Provide the (x, y) coordinate of the cell's center where the given text is located.  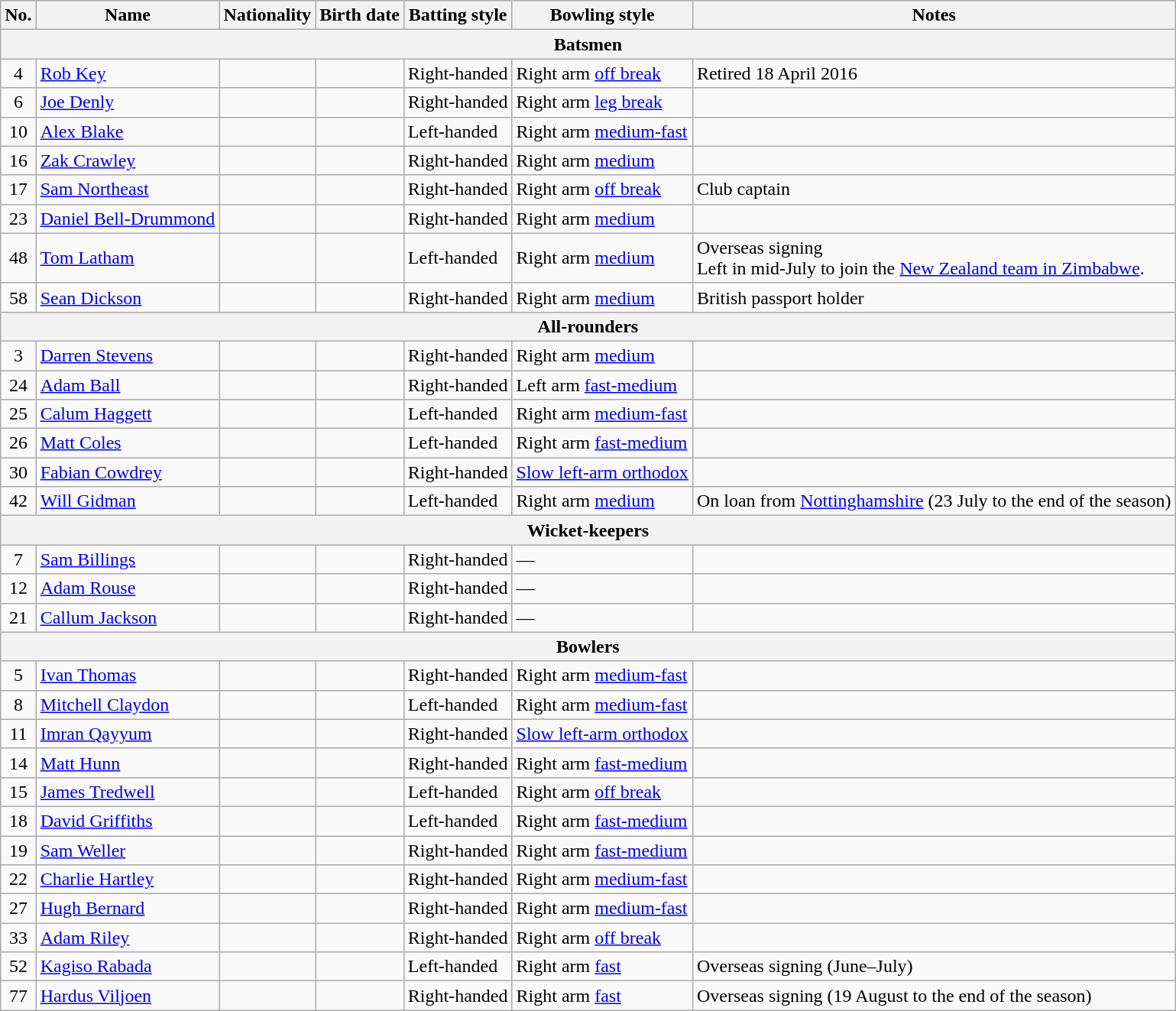
48 (18, 258)
Adam Riley (128, 938)
6 (18, 102)
Imran Qayyum (128, 734)
Name (128, 15)
Retired 18 April 2016 (934, 73)
10 (18, 131)
3 (18, 355)
Left arm fast-medium (602, 384)
Will Gidman (128, 501)
Charlie Hartley (128, 880)
Birth date (360, 15)
42 (18, 501)
52 (18, 967)
Rob Key (128, 73)
21 (18, 617)
Bowlers (588, 646)
12 (18, 588)
Sean Dickson (128, 297)
All-rounders (588, 326)
Joe Denly (128, 102)
4 (18, 73)
Zak Crawley (128, 160)
5 (18, 676)
Matt Coles (128, 443)
David Griffiths (128, 821)
Bowling style (602, 15)
James Tredwell (128, 792)
Sam Northeast (128, 190)
Sam Weller (128, 851)
Callum Jackson (128, 617)
Wicket-keepers (588, 530)
Nationality (267, 15)
Ivan Thomas (128, 676)
22 (18, 880)
33 (18, 938)
Kagiso Rabada (128, 967)
Sam Billings (128, 559)
Alex Blake (128, 131)
8 (18, 705)
Right arm leg break (602, 102)
Overseas signing (June–July) (934, 967)
British passport holder (934, 297)
Adam Ball (128, 384)
30 (18, 472)
15 (18, 792)
Darren Stevens (128, 355)
Fabian Cowdrey (128, 472)
Notes (934, 15)
27 (18, 909)
24 (18, 384)
19 (18, 851)
11 (18, 734)
Batsmen (588, 44)
Tom Latham (128, 258)
26 (18, 443)
Daniel Bell-Drummond (128, 219)
23 (18, 219)
17 (18, 190)
Hardus Viljoen (128, 996)
Adam Rouse (128, 588)
Mitchell Claydon (128, 705)
77 (18, 996)
25 (18, 414)
Matt Hunn (128, 763)
7 (18, 559)
Club captain (934, 190)
Hugh Bernard (128, 909)
No. (18, 15)
Calum Haggett (128, 414)
Overseas signingLeft in mid-July to join the New Zealand team in Zimbabwe. (934, 258)
18 (18, 821)
58 (18, 297)
Batting style (458, 15)
On loan from Nottinghamshire (23 July to the end of the season) (934, 501)
Overseas signing (19 August to the end of the season) (934, 996)
14 (18, 763)
16 (18, 160)
